Output the [x, y] coordinate of the center of the cell containing the given text.  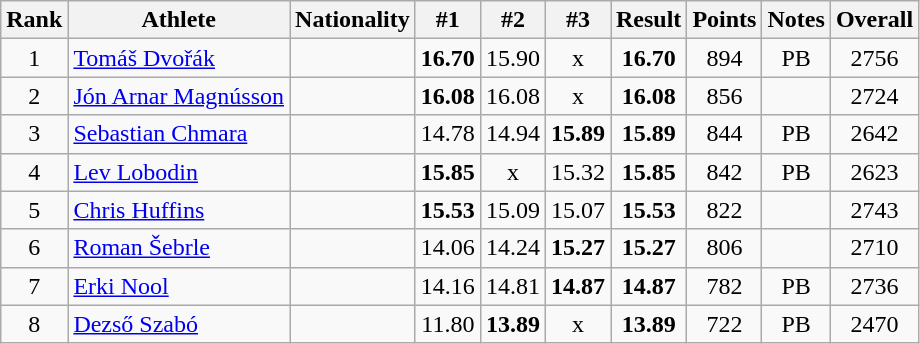
14.06 [448, 248]
Notes [796, 20]
2743 [874, 210]
Jón Arnar Magnússon [179, 96]
Roman Šebrle [179, 248]
Chris Huffins [179, 210]
Sebastian Chmara [179, 134]
14.24 [512, 248]
5 [34, 210]
15.32 [578, 172]
15.09 [512, 210]
Athlete [179, 20]
2736 [874, 286]
842 [724, 172]
7 [34, 286]
Dezső Szabó [179, 324]
2710 [874, 248]
8 [34, 324]
2 [34, 96]
894 [724, 58]
14.94 [512, 134]
806 [724, 248]
11.80 [448, 324]
14.16 [448, 286]
Overall [874, 20]
2724 [874, 96]
856 [724, 96]
2623 [874, 172]
#3 [578, 20]
#2 [512, 20]
Lev Lobodin [179, 172]
Nationality [353, 20]
Points [724, 20]
Result [648, 20]
2642 [874, 134]
15.07 [578, 210]
2756 [874, 58]
Tomáš Dvořák [179, 58]
Rank [34, 20]
3 [34, 134]
844 [724, 134]
6 [34, 248]
822 [724, 210]
1 [34, 58]
14.81 [512, 286]
14.78 [448, 134]
Erki Nool [179, 286]
15.90 [512, 58]
722 [724, 324]
4 [34, 172]
2470 [874, 324]
#1 [448, 20]
782 [724, 286]
